Return [X, Y] of the center of cell containing provided text 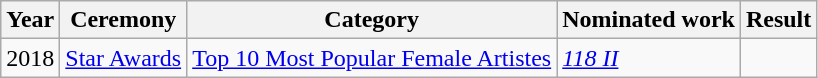
Category [372, 20]
Top 10 Most Popular Female Artistes [372, 58]
Nominated work [649, 20]
Star Awards [124, 58]
Ceremony [124, 20]
Result [778, 20]
2018 [30, 58]
118 II [649, 58]
Year [30, 20]
